From the cell containing the given text, extract its center point as (X, Y) coordinate. 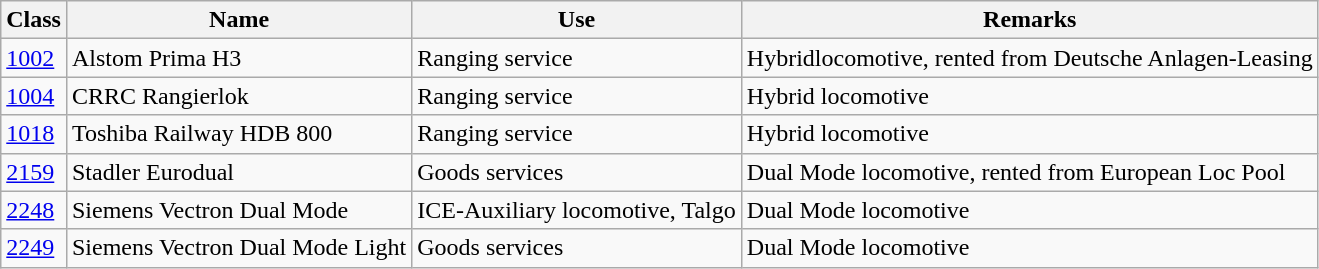
Remarks (1030, 20)
Siemens Vectron Dual Mode Light (238, 248)
2249 (34, 248)
1002 (34, 58)
2248 (34, 210)
Stadler Eurodual (238, 172)
ICE-Auxiliary locomotive, Talgo (577, 210)
Dual Mode locomotive, rented from European Loc Pool (1030, 172)
1004 (34, 96)
CRRC Rangierlok (238, 96)
1018 (34, 134)
Alstom Prima H3 (238, 58)
Toshiba Railway HDB 800 (238, 134)
Hybridlocomotive, rented from Deutsche Anlagen-Leasing (1030, 58)
Siemens Vectron Dual Mode (238, 210)
Class (34, 20)
Use (577, 20)
2159 (34, 172)
Name (238, 20)
